From the cell containing the given text, extract its center point as (X, Y) coordinate. 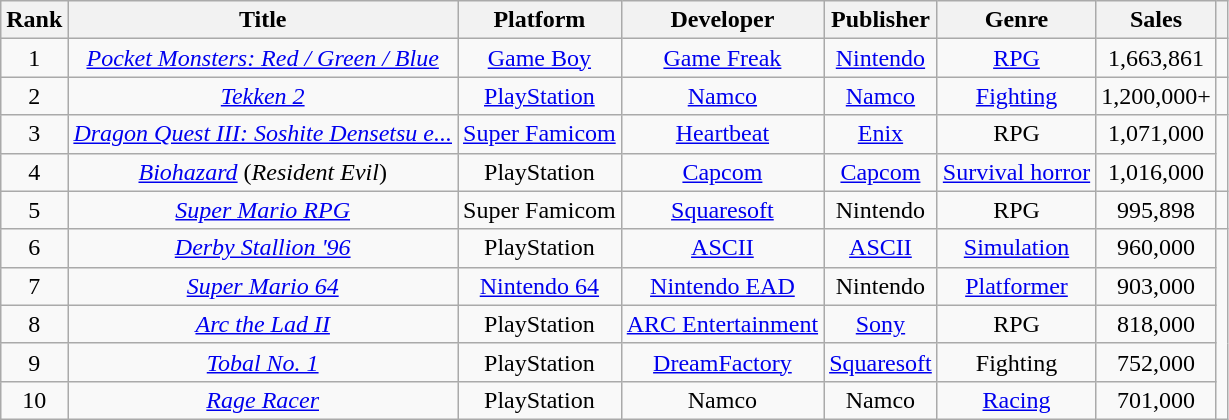
Biohazard (Resident Evil) (263, 172)
701,000 (1156, 400)
Dragon Quest III: Soshite Densetsu e... (263, 134)
3 (34, 134)
Rage Racer (263, 400)
960,000 (1156, 248)
1,016,000 (1156, 172)
4 (34, 172)
6 (34, 248)
903,000 (1156, 286)
10 (34, 400)
Publisher (881, 20)
818,000 (1156, 324)
Tobal No. 1 (263, 362)
Heartbeat (722, 134)
2 (34, 96)
Sales (1156, 20)
Genre (1016, 20)
Nintendo 64 (540, 286)
Enix (881, 134)
8 (34, 324)
Tekken 2 (263, 96)
7 (34, 286)
Derby Stallion '96 (263, 248)
995,898 (1156, 210)
Title (263, 20)
9 (34, 362)
ARC Entertainment (722, 324)
Arc the Lad II (263, 324)
752,000 (1156, 362)
Platformer (1016, 286)
1,071,000 (1156, 134)
1 (34, 58)
Nintendo EAD (722, 286)
Pocket Monsters: Red / Green / Blue (263, 58)
Racing (1016, 400)
Game Freak (722, 58)
Simulation (1016, 248)
Developer (722, 20)
Rank (34, 20)
Sony (881, 324)
Game Boy (540, 58)
Survival horror (1016, 172)
Super Mario RPG (263, 210)
DreamFactory (722, 362)
1,663,861 (1156, 58)
Platform (540, 20)
5 (34, 210)
Super Mario 64 (263, 286)
1,200,000+ (1156, 96)
